Extract the [x, y] coordinate from the center of the cell holding the provided text.  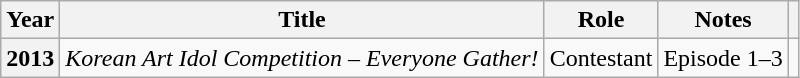
Year [30, 20]
Role [601, 20]
Notes [723, 20]
Contestant [601, 58]
Episode 1–3 [723, 58]
Korean Art Idol Competition – Everyone Gather! [302, 58]
2013 [30, 58]
Title [302, 20]
